Capture the cell that displays the provided text and extract its (x, y) central coordinate. 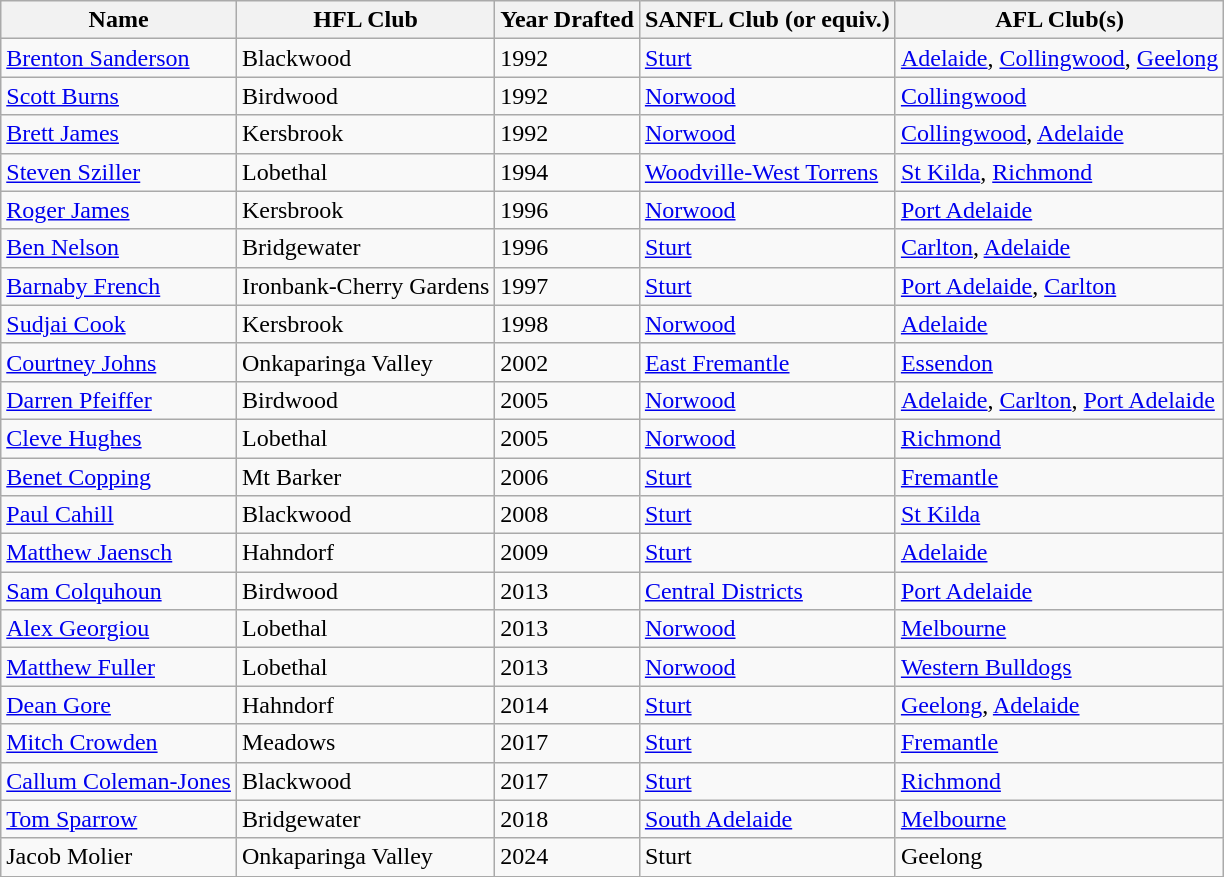
2014 (568, 705)
Name (119, 20)
Steven Sziller (119, 172)
SANFL Club (or equiv.) (767, 20)
2018 (568, 819)
Alex Georgiou (119, 629)
Meadows (365, 743)
2009 (568, 553)
Adelaide, Carlton, Port Adelaide (1059, 400)
Port Adelaide, Carlton (1059, 286)
Paul Cahill (119, 515)
Adelaide, Collingwood, Geelong (1059, 58)
Matthew Jaensch (119, 553)
Carlton, Adelaide (1059, 248)
Cleve Hughes (119, 438)
AFL Club(s) (1059, 20)
Sudjai Cook (119, 324)
Collingwood (1059, 96)
Ironbank-Cherry Gardens (365, 286)
Darren Pfeiffer (119, 400)
Western Bulldogs (1059, 667)
2006 (568, 477)
1997 (568, 286)
Geelong, Adelaide (1059, 705)
Mt Barker (365, 477)
Dean Gore (119, 705)
Ben Nelson (119, 248)
1998 (568, 324)
Scott Burns (119, 96)
East Fremantle (767, 362)
HFL Club (365, 20)
Brett James (119, 134)
Roger James (119, 210)
Woodville-West Torrens (767, 172)
Mitch Crowden (119, 743)
2008 (568, 515)
South Adelaide (767, 819)
Collingwood, Adelaide (1059, 134)
1994 (568, 172)
Tom Sparrow (119, 819)
Benet Copping (119, 477)
2002 (568, 362)
Callum Coleman-Jones (119, 781)
Central Districts (767, 591)
Essendon (1059, 362)
2024 (568, 857)
Jacob Molier (119, 857)
Courtney Johns (119, 362)
St Kilda, Richmond (1059, 172)
Year Drafted (568, 20)
Geelong (1059, 857)
St Kilda (1059, 515)
Sam Colquhoun (119, 591)
Matthew Fuller (119, 667)
Brenton Sanderson (119, 58)
Barnaby French (119, 286)
